Identify which cell holds the provided text, then report its [x, y] central coordinate. 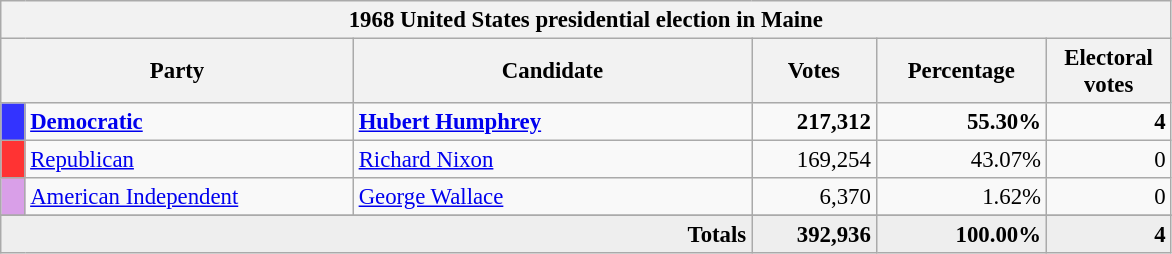
Republican [189, 160]
217,312 [814, 122]
Totals [376, 235]
Richard Nixon [552, 160]
55.30% [961, 122]
1968 United States presidential election in Maine [586, 20]
Democratic [189, 122]
Percentage [961, 72]
Electoral votes [1108, 72]
6,370 [814, 197]
100.00% [961, 235]
1.62% [961, 197]
43.07% [961, 160]
169,254 [814, 160]
Candidate [552, 72]
Votes [814, 72]
392,936 [814, 235]
American Independent [189, 197]
Hubert Humphrey [552, 122]
George Wallace [552, 197]
Party [178, 72]
